Extract the (X, Y) coordinate from the center of the cell holding the provided text.  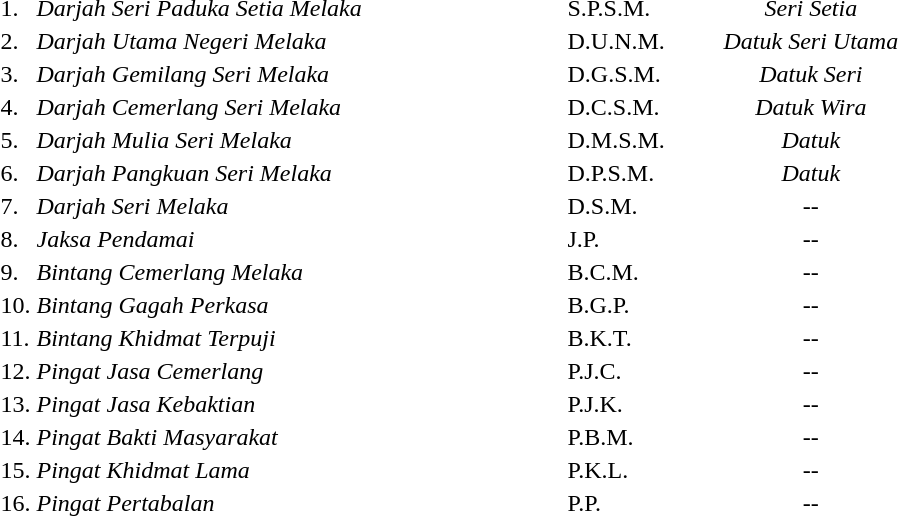
P.J.K. (642, 404)
D.U.N.M. (642, 41)
Bintang Cemerlang Melaka (299, 272)
Bintang Gagah Perkasa (299, 305)
J.P. (642, 239)
Darjah Pangkuan Seri Melaka (299, 173)
Bintang Khidmat Terpuji (299, 338)
B.K.T. (642, 338)
Darjah Utama Negeri Melaka (299, 41)
D.G.S.M. (642, 74)
B.C.M. (642, 272)
D.M.S.M. (642, 140)
B.G.P. (642, 305)
Jaksa Pendamai (299, 239)
P.J.C. (642, 371)
Pingat Khidmat Lama (299, 470)
Pingat Bakti Masyarakat (299, 437)
Darjah Mulia Seri Melaka (299, 140)
Pingat Jasa Cemerlang (299, 371)
Darjah Cemerlang Seri Melaka (299, 107)
Pingat Jasa Kebaktian (299, 404)
D.S.M. (642, 206)
Darjah Gemilang Seri Melaka (299, 74)
P.K.L. (642, 470)
D.P.S.M. (642, 173)
P.B.M. (642, 437)
D.C.S.M. (642, 107)
Darjah Seri Melaka (299, 206)
